Scan for the cell matching the given text and deliver its [x, y] coordinate at center. 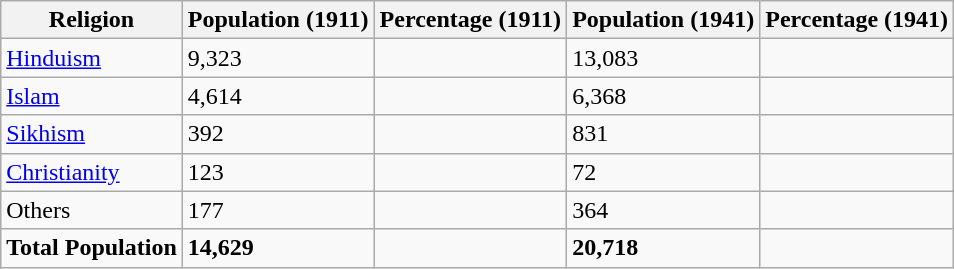
Percentage (1941) [857, 20]
Religion [92, 20]
123 [278, 172]
Hinduism [92, 58]
6,368 [664, 96]
831 [664, 134]
Others [92, 210]
Population (1911) [278, 20]
Christianity [92, 172]
Sikhism [92, 134]
Islam [92, 96]
14,629 [278, 248]
20,718 [664, 248]
9,323 [278, 58]
Percentage (1911) [470, 20]
13,083 [664, 58]
364 [664, 210]
72 [664, 172]
Total Population [92, 248]
4,614 [278, 96]
Population (1941) [664, 20]
392 [278, 134]
177 [278, 210]
